Identify which cell holds the provided text, then report its [X, Y] central coordinate. 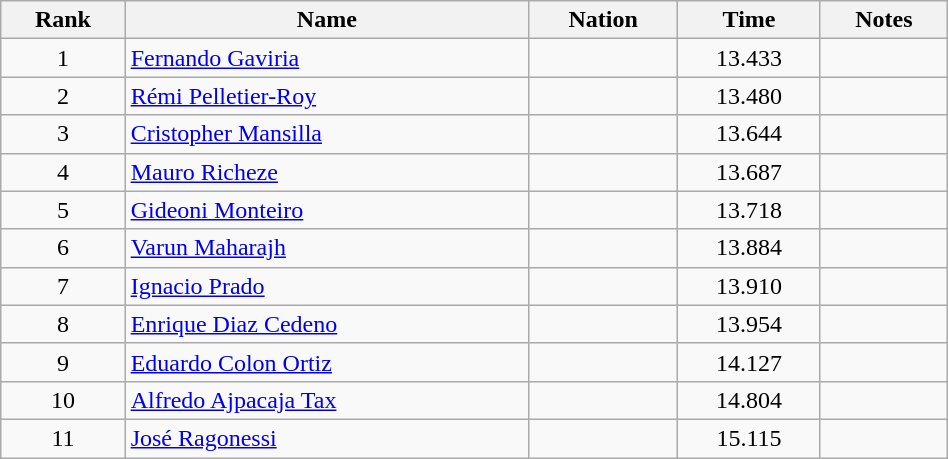
Mauro Richeze [326, 172]
6 [63, 248]
Eduardo Colon Ortiz [326, 362]
Alfredo Ajpacaja Tax [326, 400]
11 [63, 438]
Ignacio Prado [326, 286]
13.433 [750, 58]
13.480 [750, 96]
Rémi Pelletier-Roy [326, 96]
Fernando Gaviria [326, 58]
Rank [63, 20]
Nation [604, 20]
Enrique Diaz Cedeno [326, 324]
10 [63, 400]
15.115 [750, 438]
José Ragonessi [326, 438]
Varun Maharajh [326, 248]
7 [63, 286]
13.954 [750, 324]
13.718 [750, 210]
2 [63, 96]
14.804 [750, 400]
13.884 [750, 248]
1 [63, 58]
Name [326, 20]
8 [63, 324]
3 [63, 134]
Cristopher Mansilla [326, 134]
13.644 [750, 134]
14.127 [750, 362]
Notes [884, 20]
Gideoni Monteiro [326, 210]
Time [750, 20]
5 [63, 210]
9 [63, 362]
4 [63, 172]
13.910 [750, 286]
13.687 [750, 172]
